Find where the given text appears and provide that cell's center as (X, Y) coordinate. 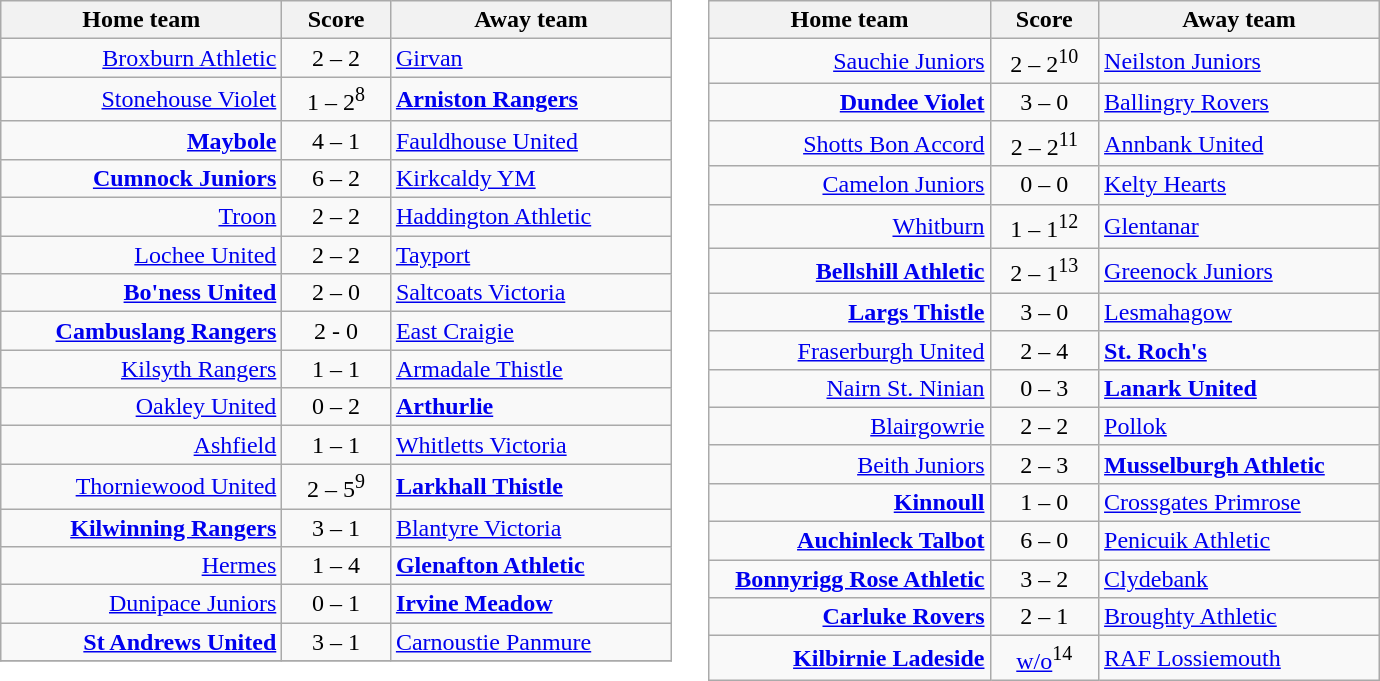
1 – 4 (336, 566)
Crossgates Primrose (1240, 502)
Annbank United (1240, 144)
Auchinleck Talbot (850, 541)
Thorniewood United (142, 486)
Haddington Athletic (530, 217)
Whitburn (850, 226)
6 – 0 (1044, 541)
St. Roch's (1240, 350)
Lochee United (142, 255)
Saltcoats Victoria (530, 293)
Ashfield (142, 445)
Largs Thistle (850, 312)
Whitletts Victoria (530, 445)
Lesmahagow (1240, 312)
Sauchie Juniors (850, 62)
Clydebank (1240, 579)
Broxburn Athletic (142, 58)
Oakley United (142, 407)
Penicuik Athletic (1240, 541)
6 – 2 (336, 178)
East Craigie (530, 331)
Greenock Juniors (1240, 272)
Shotts Bon Accord (850, 144)
Musselburgh Athletic (1240, 464)
Carnoustie Panmure (530, 642)
Kelty Hearts (1240, 185)
2 – 59 (336, 486)
2 – 211 (1044, 144)
Dunipace Juniors (142, 604)
St Andrews United (142, 642)
0 – 2 (336, 407)
Bo'ness United (142, 293)
Lanark United (1240, 388)
3 – 2 (1044, 579)
Kinnoull (850, 502)
Fraserburgh United (850, 350)
2 – 3 (1044, 464)
4 – 1 (336, 140)
Camelon Juniors (850, 185)
Ballingry Rovers (1240, 102)
Dundee Violet (850, 102)
Maybole (142, 140)
Tayport (530, 255)
0 – 3 (1044, 388)
Larkhall Thistle (530, 486)
Glenafton Athletic (530, 566)
Irvine Meadow (530, 604)
Arniston Rangers (530, 100)
Troon (142, 217)
w/o14 (1044, 658)
Blairgowrie (850, 426)
Bonnyrigg Rose Athletic (850, 579)
Girvan (530, 58)
2 – 4 (1044, 350)
Carluke Rovers (850, 617)
Blantyre Victoria (530, 528)
Kilwinning Rangers (142, 528)
Armadale Thistle (530, 369)
2 – 1 (1044, 617)
2 – 210 (1044, 62)
2 – 0 (336, 293)
1 – 0 (1044, 502)
1 – 112 (1044, 226)
Bellshill Athletic (850, 272)
0 – 1 (336, 604)
Cambuslang Rangers (142, 331)
Kilsyth Rangers (142, 369)
2 – 113 (1044, 272)
Glentanar (1240, 226)
Nairn St. Ninian (850, 388)
Stonehouse Violet (142, 100)
Cumnock Juniors (142, 178)
Pollok (1240, 426)
Hermes (142, 566)
1 – 28 (336, 100)
Beith Juniors (850, 464)
Arthurlie (530, 407)
Broughty Athletic (1240, 617)
RAF Lossiemouth (1240, 658)
Fauldhouse United (530, 140)
Kilbirnie Ladeside (850, 658)
2 - 0 (336, 331)
Kirkcaldy YM (530, 178)
Neilston Juniors (1240, 62)
0 – 0 (1044, 185)
